Detect which cell encompasses the target text, then output its [X, Y] center coordinate. 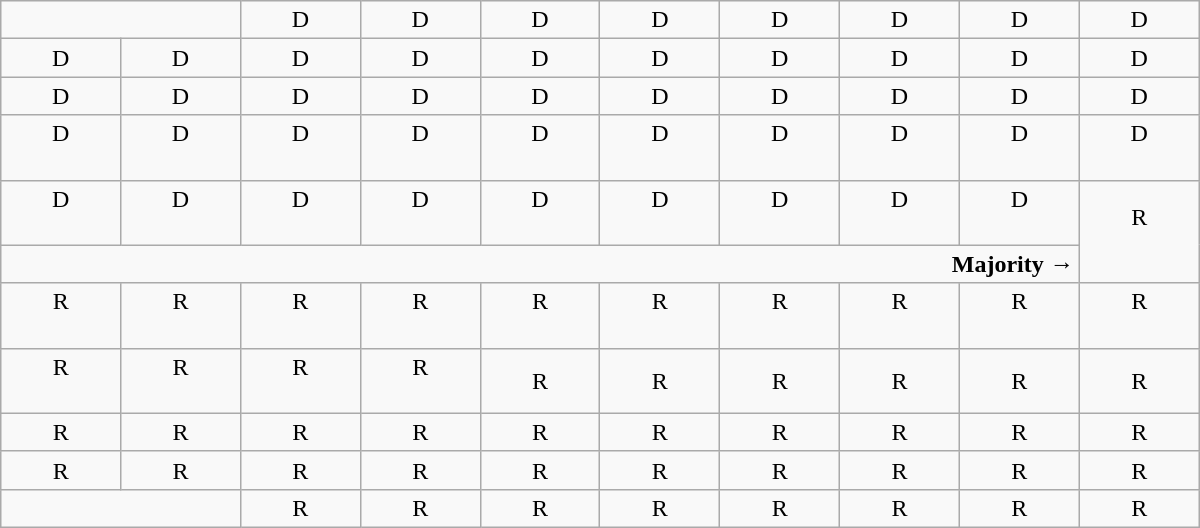
Majority → [540, 264]
